Pinpoint the cell where the given text exists, returning its (x, y) midpoint coordinate. 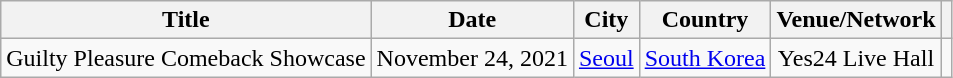
Country (705, 20)
Date (472, 20)
November 24, 2021 (472, 58)
Yes24 Live Hall (856, 58)
Venue/Network (856, 20)
Title (186, 20)
Guilty Pleasure Comeback Showcase (186, 58)
South Korea (705, 58)
City (606, 20)
Seoul (606, 58)
